Extract the (X, Y) coordinate from the center of the cell holding the provided text.  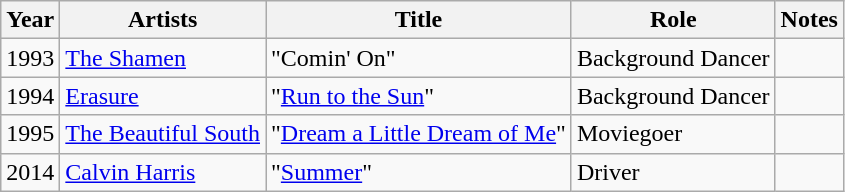
Moviegoer (673, 134)
"Run to the Sun" (419, 96)
"Comin' On" (419, 58)
Role (673, 20)
Driver (673, 172)
1993 (30, 58)
Notes (809, 20)
Artists (163, 20)
The Beautiful South (163, 134)
Title (419, 20)
1994 (30, 96)
2014 (30, 172)
"Dream a Little Dream of Me" (419, 134)
The Shamen (163, 58)
"Summer" (419, 172)
Calvin Harris (163, 172)
Year (30, 20)
Erasure (163, 96)
1995 (30, 134)
